Provide the [X, Y] coordinate of the cell's center where the given text is located.  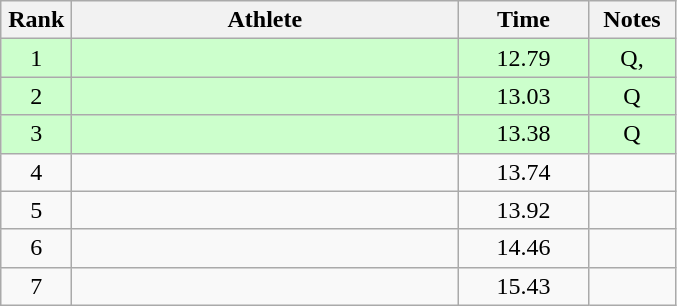
13.03 [524, 96]
Notes [632, 20]
7 [36, 286]
3 [36, 134]
6 [36, 248]
14.46 [524, 248]
Rank [36, 20]
13.92 [524, 210]
Time [524, 20]
5 [36, 210]
12.79 [524, 58]
4 [36, 172]
15.43 [524, 286]
13.74 [524, 172]
13.38 [524, 134]
Athlete [265, 20]
Q, [632, 58]
2 [36, 96]
1 [36, 58]
